Identify which cell holds the provided text, then report its (X, Y) central coordinate. 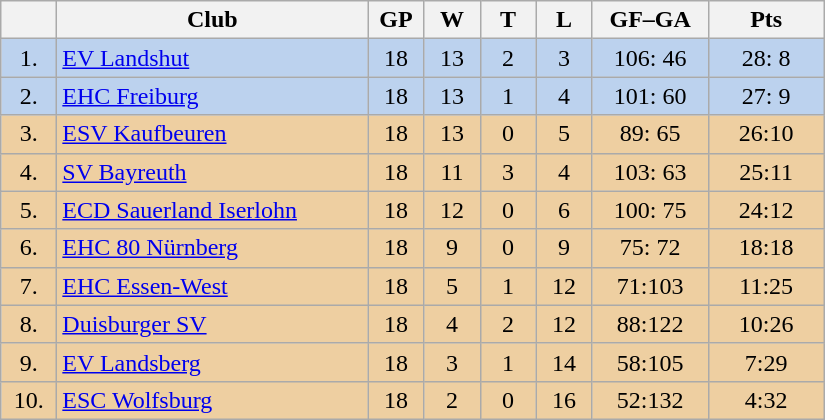
100: 75 (650, 210)
106: 46 (650, 58)
71:103 (650, 286)
101: 60 (650, 96)
88:122 (650, 324)
27: 9 (766, 96)
4:32 (766, 400)
18:18 (766, 248)
25:11 (766, 172)
Pts (766, 20)
103: 63 (650, 172)
75: 72 (650, 248)
6. (29, 248)
7. (29, 286)
89: 65 (650, 134)
26:10 (766, 134)
9. (29, 362)
EV Landsberg (212, 362)
10. (29, 400)
16 (564, 400)
EV Landshut (212, 58)
GF–GA (650, 20)
52:132 (650, 400)
7:29 (766, 362)
28: 8 (766, 58)
11:25 (766, 286)
Duisburger SV (212, 324)
24:12 (766, 210)
6 (564, 210)
ESV Kaufbeuren (212, 134)
14 (564, 362)
8. (29, 324)
EHC Freiburg (212, 96)
W (452, 20)
58:105 (650, 362)
Club (212, 20)
L (564, 20)
ECD Sauerland Iserlohn (212, 210)
EHC 80 Nürnberg (212, 248)
2. (29, 96)
1. (29, 58)
4. (29, 172)
T (508, 20)
10:26 (766, 324)
SV Bayreuth (212, 172)
5. (29, 210)
3. (29, 134)
EHC Essen-West (212, 286)
GP (396, 20)
11 (452, 172)
ESC Wolfsburg (212, 400)
